Provide the (X, Y) coordinate of the cell's center where the given text is located.  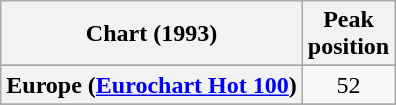
Chart (1993) (152, 34)
52 (348, 85)
Peakposition (348, 34)
Europe (Eurochart Hot 100) (152, 85)
